Detect which cell encompasses the target text, then output its [X, Y] center coordinate. 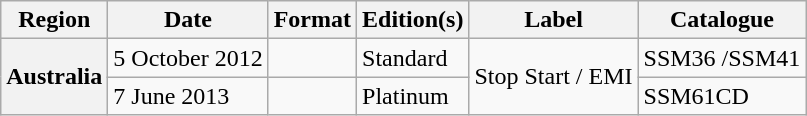
Platinum [413, 96]
Label [554, 20]
SSM36 /SSM41 [722, 58]
7 June 2013 [188, 96]
Region [54, 20]
5 October 2012 [188, 58]
Edition(s) [413, 20]
Stop Start / EMI [554, 77]
Standard [413, 58]
Date [188, 20]
Australia [54, 77]
SSM61CD [722, 96]
Format [312, 20]
Catalogue [722, 20]
